Provide the [X, Y] coordinate of the cell's center where the given text is located.  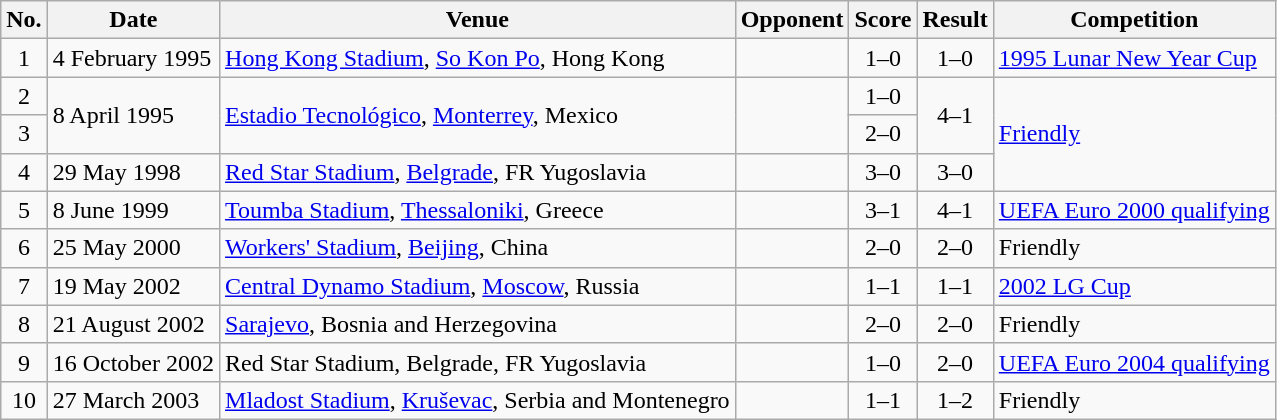
25 May 2000 [133, 248]
1995 Lunar New Year Cup [1134, 58]
8 [24, 324]
19 May 2002 [133, 286]
UEFA Euro 2004 qualifying [1134, 362]
3–1 [883, 210]
10 [24, 400]
Workers' Stadium, Beijing, China [478, 248]
1–2 [955, 400]
5 [24, 210]
Central Dynamo Stadium, Moscow, Russia [478, 286]
Score [883, 20]
Opponent [792, 20]
2002 LG Cup [1134, 286]
16 October 2002 [133, 362]
UEFA Euro 2000 qualifying [1134, 210]
Toumba Stadium, Thessaloniki, Greece [478, 210]
6 [24, 248]
Date [133, 20]
Hong Kong Stadium, So Kon Po, Hong Kong [478, 58]
3 [24, 134]
8 June 1999 [133, 210]
Estadio Tecnológico, Monterrey, Mexico [478, 115]
Competition [1134, 20]
1 [24, 58]
Result [955, 20]
4 February 1995 [133, 58]
2 [24, 96]
4 [24, 172]
No. [24, 20]
9 [24, 362]
Sarajevo, Bosnia and Herzegovina [478, 324]
Venue [478, 20]
8 April 1995 [133, 115]
27 March 2003 [133, 400]
Mladost Stadium, Kruševac, Serbia and Montenegro [478, 400]
7 [24, 286]
21 August 2002 [133, 324]
29 May 1998 [133, 172]
